Extract the (X, Y) coordinate from the center of the cell holding the provided text.  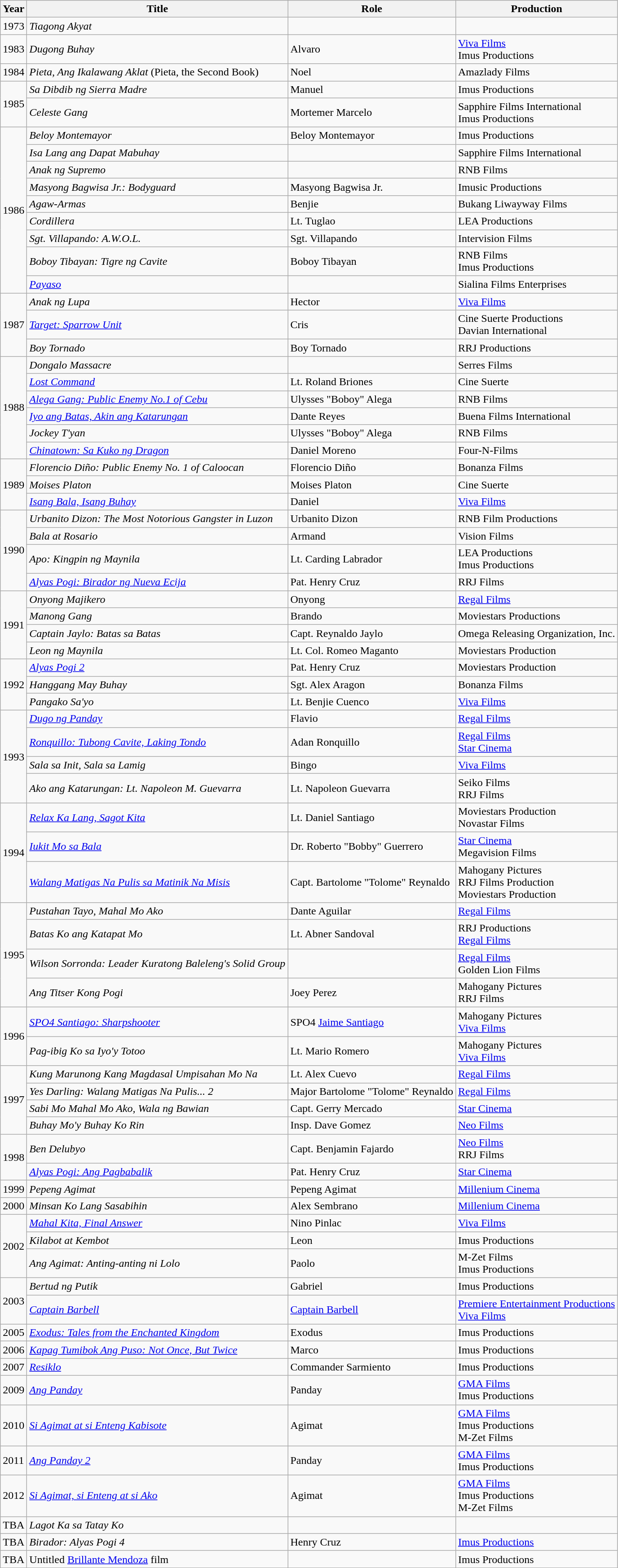
Apo: Kingpin ng Maynila (157, 559)
RRJ Films (536, 582)
Chinatown: Sa Kuko ng Dragon (157, 450)
Daniel (372, 501)
Lagot Ka sa Tatay Ko (157, 1525)
1984 (13, 72)
Brando (372, 616)
Boboy Tibayan (372, 261)
Regal FilmsStar Cinema (536, 742)
Relax Ka Lang, Sagot Kita (157, 817)
Sapphire Films International (536, 153)
1988 (13, 408)
Lt. Roland Briones (372, 382)
Untitled Brillante Mendoza film (157, 1559)
Seiko FilmsRRJ Films (536, 788)
Lt. Mario Romero (372, 1051)
Bertud ng Putik (157, 1287)
Alvaro (372, 49)
Ronquillo: Tubong Cavite, Laking Tondo (157, 742)
Sapphire Films InternationalImus Productions (536, 112)
Sala sa Init, Sala sa Lamig (157, 765)
Bingo (372, 765)
Pangako Sa'yo (157, 702)
Benjie (372, 204)
Tiagong Akyat (157, 26)
Isang Bala, Isang Buhay (157, 501)
1983 (13, 49)
Florencio Diño (372, 467)
1992 (13, 685)
Intervision Films (536, 238)
Iukit Mo sa Bala (157, 847)
Si Agimat at si Enteng Kabisote (157, 1425)
Star CinemaMegavision Films (536, 847)
RRJ Productions (536, 348)
Sialina Films Enterprises (536, 285)
Dante Aguilar (372, 911)
Leon ng Maynila (157, 650)
Celeste Gang (157, 112)
Moviestars Productions (536, 616)
LEA Productions (536, 221)
Ang Panday (157, 1390)
Vision Films (536, 536)
Hanggang May Buhay (157, 685)
Imusic Productions (536, 187)
GMA Films Imus Productions (536, 1390)
Lt. Napoleon Guevarra (372, 788)
2003 (13, 1301)
1996 (13, 1037)
Amazlady Films (536, 72)
RNB Film Productions (536, 518)
Bukang Liwayway Films (536, 204)
GMA FilmsImus Productions (536, 1461)
Mortemer Marcelo (372, 112)
Cine Suerte ProductionsDavian International (536, 325)
Kapag Tumibok Ang Puso: Not Once, But Twice (157, 1350)
1973 (13, 26)
Anak ng Supremo (157, 170)
Lt. Tuglao (372, 221)
1994 (13, 852)
Resiklo (157, 1367)
Lost Command (157, 382)
Sa Dibdib ng Sierra Madre (157, 89)
Urbanito Dizon (372, 518)
1995 (13, 955)
Pieta, Ang Ikalawang Aklat (Pieta, the Second Book) (157, 72)
Iyo ang Batas, Akin ang Katarungan (157, 416)
Cordillera (157, 221)
Lt. Daniel Santiago (372, 817)
Wilson Sorronda: Leader Kuratong Baleleng's Solid Group (157, 963)
Adan Ronquillo (372, 742)
1987 (13, 325)
Buhay Mo'y Buhay Ko Rin (157, 1125)
Paolo (372, 1263)
Captain Jaylo: Batas sa Batas (157, 633)
Ang Titser Kong Pogi (157, 993)
Alyas Pogi: Birador ng Nueva Ecija (157, 582)
Alyas Pogi: Ang Pagbabalik (157, 1172)
Title (157, 9)
Cris (372, 325)
Dante Reyes (372, 416)
1991 (13, 625)
Ako ang Katarungan: Lt. Napoleon M. Guevarra (157, 788)
2009 (13, 1390)
Commander Sarmiento (372, 1367)
Dongalo Massacre (157, 365)
Florencio Diño: Public Enemy No. 1 of Caloocan (157, 467)
Isa Lang ang Dapat Mabuhay (157, 153)
Four-N-Films (536, 450)
Lt. Alex Cuevo (372, 1074)
Viva FilmsImus Productions (536, 49)
Minsan Ko Lang Sasabihin (157, 1206)
Henry Cruz (372, 1542)
Year (13, 9)
Sabi Mo Mahal Mo Ako, Wala ng Bawian (157, 1108)
Nino Pinlac (372, 1223)
Serres Films (536, 365)
Capt. Reynaldo Jaylo (372, 633)
Pustahan Tayo, Mahal Mo Ako (157, 911)
Neo FilmsRRJ Films (536, 1148)
Bala at Rosario (157, 536)
RNB FilmsImus Productions (536, 261)
2012 (13, 1496)
1999 (13, 1189)
1989 (13, 484)
Capt. Gerry Mercado (372, 1108)
Walang Matigas Na Pulis sa Matinik Na Misis (157, 882)
Onyong (372, 599)
Insp. Dave Gomez (372, 1125)
Joey Perez (372, 993)
Lt. Benjie Cuenco (372, 702)
Buena Films International (536, 416)
Si Agimat, si Enteng at si Ako (157, 1496)
Premiere Entertainment ProductionsViva Films (536, 1310)
2011 (13, 1461)
Capt. Bartolome "Tolome" Reynaldo (372, 882)
SPO4 Santiago: Sharpshooter (157, 1022)
Exodus (372, 1333)
Masyong Bagwisa Jr. (372, 187)
Hector (372, 302)
Kung Marunong Kang Magdasal Umpisahan Mo Na (157, 1074)
1998 (13, 1157)
Mahal Kita, Final Answer (157, 1223)
2007 (13, 1367)
Manong Gang (157, 616)
Anak ng Lupa (157, 302)
RRJ ProductionsRegal Films (536, 935)
Flavio (372, 719)
Moviestars ProductionNovastar Films (536, 817)
2000 (13, 1206)
Marco (372, 1350)
SPO4 Jaime Santiago (372, 1022)
Leon (372, 1240)
Mahogany PicturesRRJ Films ProductionMoviestars Production (536, 882)
Ang Agimat: Anting-anting ni Lolo (157, 1263)
Jockey T'yan (157, 433)
Major Bartolome "Tolome" Reynaldo (372, 1091)
Gabriel (372, 1287)
Ben Delubyo (157, 1148)
Armand (372, 536)
Onyong Majikero (157, 599)
Yes Darling: Walang Matigas Na Pulis... 2 (157, 1091)
Boboy Tibayan: Tigre ng Cavite (157, 261)
Sgt. Villapando: A.W.O.L. (157, 238)
Agaw-Armas (157, 204)
Sgt. Alex Aragon (372, 685)
Sgt. Villapando (372, 238)
Masyong Bagwisa Jr.: Bodyguard (157, 187)
Omega Releasing Organization, Inc. (536, 633)
Alega Gang: Public Enemy No.1 of Cebu (157, 399)
Alyas Pogi 2 (157, 668)
Neo Films (536, 1125)
1990 (13, 550)
Regal FilmsGolden Lion Films (536, 963)
Production (536, 9)
Exodus: Tales from the Enchanted Kingdom (157, 1333)
Role (372, 9)
M-Zet FilmsImus Productions (536, 1263)
2005 (13, 1333)
Daniel Moreno (372, 450)
1993 (13, 756)
Dugong Buhay (157, 49)
Target: Sparrow Unit (157, 325)
Birador: Alyas Pogi 4 (157, 1542)
Dr. Roberto "Bobby" Guerrero (372, 847)
Pag-ibig Ko sa Iyo'y Totoo (157, 1051)
2010 (13, 1425)
Capt. Benjamin Fajardo (372, 1148)
Mahogany PicturesRRJ Films (536, 993)
LEA ProductionsImus Productions (536, 559)
2002 (13, 1246)
Lt. Abner Sandoval (372, 935)
Batas Ko ang Katapat Mo (157, 935)
Manuel (372, 89)
Lt. Col. Romeo Maganto (372, 650)
1997 (13, 1100)
2006 (13, 1350)
Dugo ng Panday (157, 719)
Kilabot at Kembot (157, 1240)
Lt. Carding Labrador (372, 559)
Noel (372, 72)
Urbanito Dizon: The Most Notorious Gangster in Luzon (157, 518)
1986 (13, 210)
Alex Sembrano (372, 1206)
Ang Panday 2 (157, 1461)
1985 (13, 104)
Payaso (157, 285)
